Scan for the cell matching the given text and deliver its [x, y] coordinate at center. 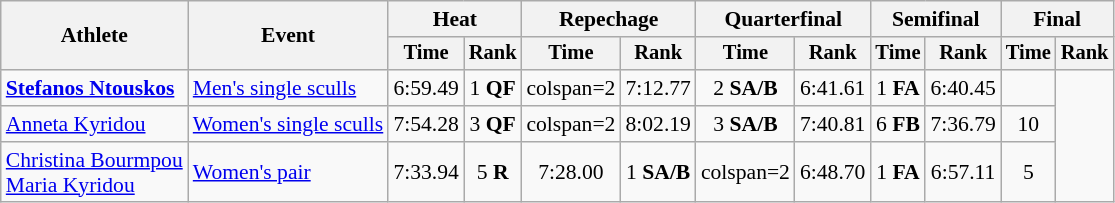
8:02.19 [658, 124]
Semifinal [935, 19]
5 [1028, 172]
7:12.77 [658, 88]
2 SA/B [746, 88]
10 [1028, 124]
6:40.45 [962, 88]
7:28.00 [570, 172]
5 R [493, 172]
3 SA/B [746, 124]
Christina BourmpouMaria Kyridou [94, 172]
Quarterfinal [784, 19]
Final [1057, 19]
Repechage [608, 19]
Stefanos Ntouskos [94, 88]
6:59.49 [426, 88]
Men's single sculls [288, 88]
7:33.94 [426, 172]
Heat [454, 19]
6 FB [898, 124]
Event [288, 36]
1 QF [493, 88]
6:57.11 [962, 172]
Athlete [94, 36]
7:36.79 [962, 124]
1 SA/B [658, 172]
6:48.70 [832, 172]
7:54.28 [426, 124]
Women's pair [288, 172]
Anneta Kyridou [94, 124]
7:40.81 [832, 124]
3 QF [493, 124]
Women's single sculls [288, 124]
6:41.61 [832, 88]
